Search for the cell housing the specified text and yield its (x, y) center coordinate. 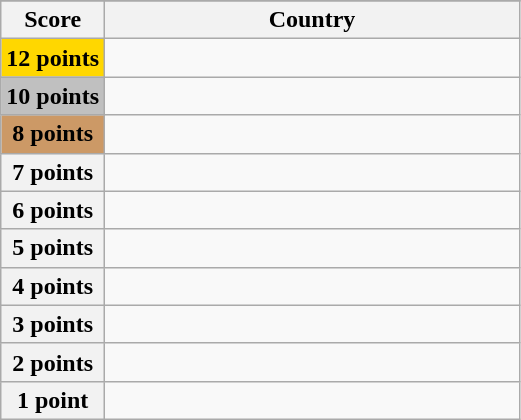
12 points (53, 58)
1 point (53, 400)
6 points (53, 210)
2 points (53, 362)
Country (312, 20)
10 points (53, 96)
5 points (53, 248)
8 points (53, 134)
7 points (53, 172)
4 points (53, 286)
3 points (53, 324)
Score (53, 20)
